Capture the cell that displays the provided text and extract its (x, y) central coordinate. 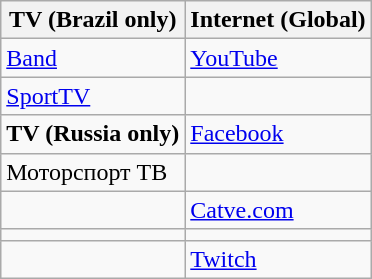
Facebook (278, 134)
TV (Russia only) (93, 134)
YouTube (278, 58)
Internet (Global) (278, 20)
Twitch (278, 259)
Моторспорт ТВ (93, 172)
SportTV (93, 96)
Band (93, 58)
Catve.com (278, 210)
TV (Brazil only) (93, 20)
